Scan for the cell matching the given text and deliver its (X, Y) coordinate at center. 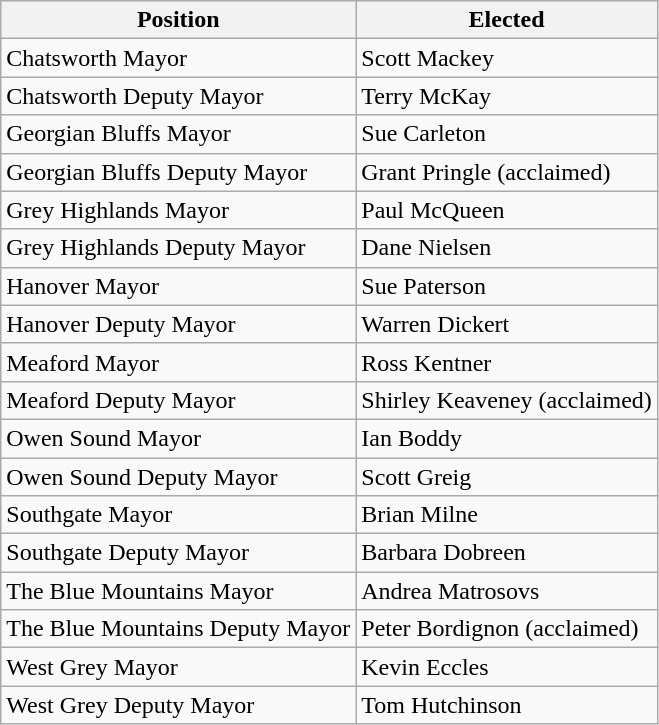
Peter Bordignon (acclaimed) (507, 629)
Chatsworth Mayor (178, 58)
Ross Kentner (507, 362)
Scott Greig (507, 477)
Scott Mackey (507, 58)
Meaford Mayor (178, 362)
Southgate Mayor (178, 515)
Hanover Deputy Mayor (178, 324)
Position (178, 20)
Southgate Deputy Mayor (178, 553)
Dane Nielsen (507, 248)
Grant Pringle (acclaimed) (507, 172)
Elected (507, 20)
The Blue Mountains Deputy Mayor (178, 629)
Sue Carleton (507, 134)
Grey Highlands Mayor (178, 210)
The Blue Mountains Mayor (178, 591)
Grey Highlands Deputy Mayor (178, 248)
Hanover Mayor (178, 286)
Brian Milne (507, 515)
Terry McKay (507, 96)
Andrea Matrosovs (507, 591)
Kevin Eccles (507, 667)
Warren Dickert (507, 324)
Owen Sound Deputy Mayor (178, 477)
Shirley Keaveney (acclaimed) (507, 400)
Sue Paterson (507, 286)
Georgian Bluffs Deputy Mayor (178, 172)
Chatsworth Deputy Mayor (178, 96)
West Grey Mayor (178, 667)
Paul McQueen (507, 210)
Meaford Deputy Mayor (178, 400)
Owen Sound Mayor (178, 438)
Barbara Dobreen (507, 553)
Tom Hutchinson (507, 705)
Ian Boddy (507, 438)
Georgian Bluffs Mayor (178, 134)
West Grey Deputy Mayor (178, 705)
